Search for the cell housing the specified text and yield its (x, y) center coordinate. 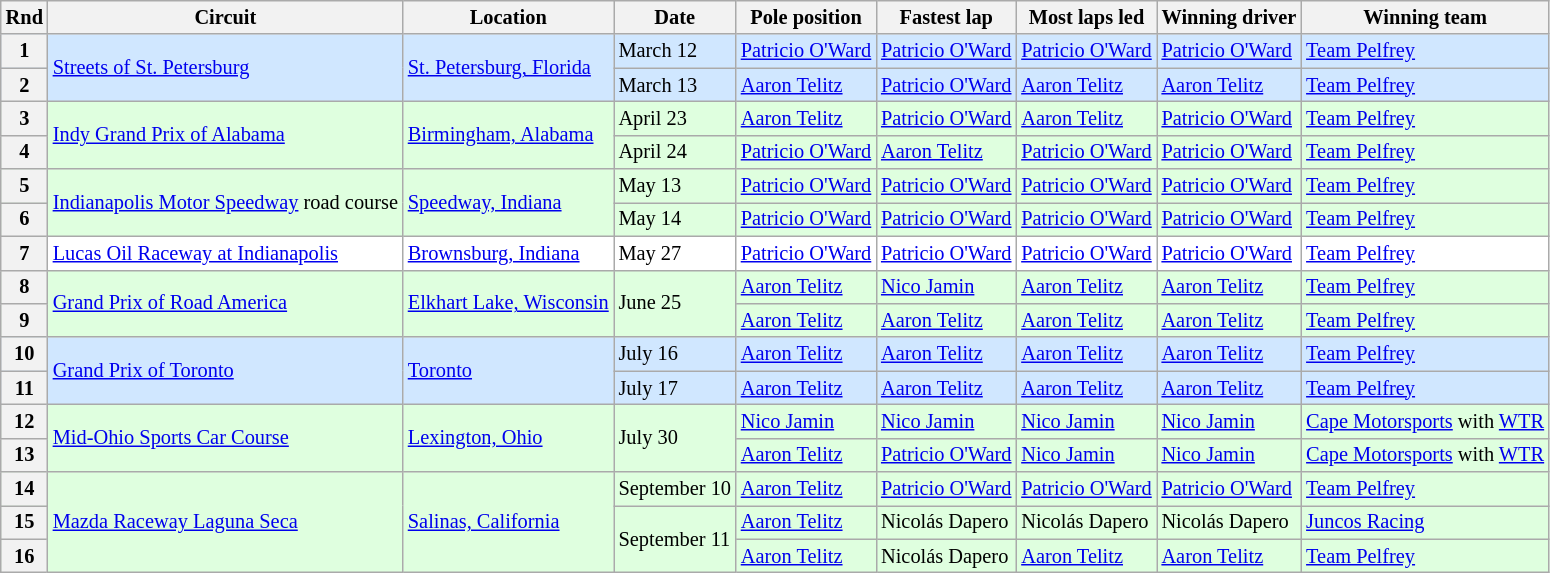
4 (24, 152)
July 30 (675, 438)
Winning driver (1230, 17)
Location (508, 17)
Most laps led (1086, 17)
1 (24, 51)
September 10 (675, 489)
June 25 (675, 304)
13 (24, 455)
9 (24, 320)
Juncos Racing (1425, 522)
Speedway, Indiana (508, 202)
Lexington, Ohio (508, 438)
May 14 (675, 219)
April 24 (675, 152)
July 17 (675, 388)
March 13 (675, 85)
11 (24, 388)
Grand Prix of Toronto (226, 370)
Indianapolis Motor Speedway road course (226, 202)
July 16 (675, 354)
Winning team (1425, 17)
8 (24, 287)
7 (24, 253)
March 12 (675, 51)
May 13 (675, 186)
14 (24, 489)
3 (24, 118)
Mazda Raceway Laguna Seca (226, 522)
Toronto (508, 370)
10 (24, 354)
Salinas, California (508, 522)
Elkhart Lake, Wisconsin (508, 304)
Indy Grand Prix of Alabama (226, 134)
12 (24, 421)
15 (24, 522)
Circuit (226, 17)
Brownsburg, Indiana (508, 253)
Date (675, 17)
September 11 (675, 538)
5 (24, 186)
St. Petersburg, Florida (508, 68)
Streets of St. Petersburg (226, 68)
Rnd (24, 17)
Lucas Oil Raceway at Indianapolis (226, 253)
April 23 (675, 118)
Birmingham, Alabama (508, 134)
Pole position (806, 17)
May 27 (675, 253)
Grand Prix of Road America (226, 304)
16 (24, 556)
2 (24, 85)
Mid-Ohio Sports Car Course (226, 438)
6 (24, 219)
Fastest lap (946, 17)
